Return [X, Y] of the center of cell containing provided text 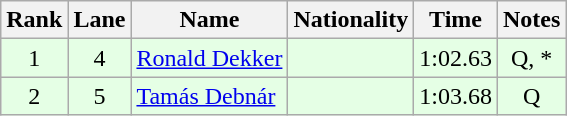
Rank [34, 20]
Name [210, 20]
Lane [100, 20]
4 [100, 58]
Time [456, 20]
1 [34, 58]
2 [34, 96]
Tamás Debnár [210, 96]
1:02.63 [456, 58]
1:03.68 [456, 96]
Notes [531, 20]
Q [531, 96]
Ronald Dekker [210, 58]
5 [100, 96]
Q, * [531, 58]
Nationality [351, 20]
